Capture the cell that displays the provided text and extract its [X, Y] central coordinate. 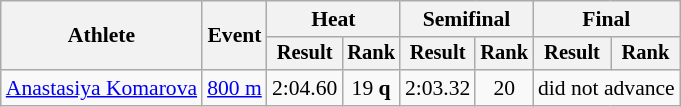
Athlete [102, 36]
2:03.32 [438, 88]
Anastasiya Komarova [102, 88]
19 q [371, 88]
Heat [334, 19]
800 m [234, 88]
Semifinal [466, 19]
20 [504, 88]
did not advance [606, 88]
Final [606, 19]
2:04.60 [304, 88]
Event [234, 36]
